Scan for the cell matching the given text and deliver its (X, Y) coordinate at center. 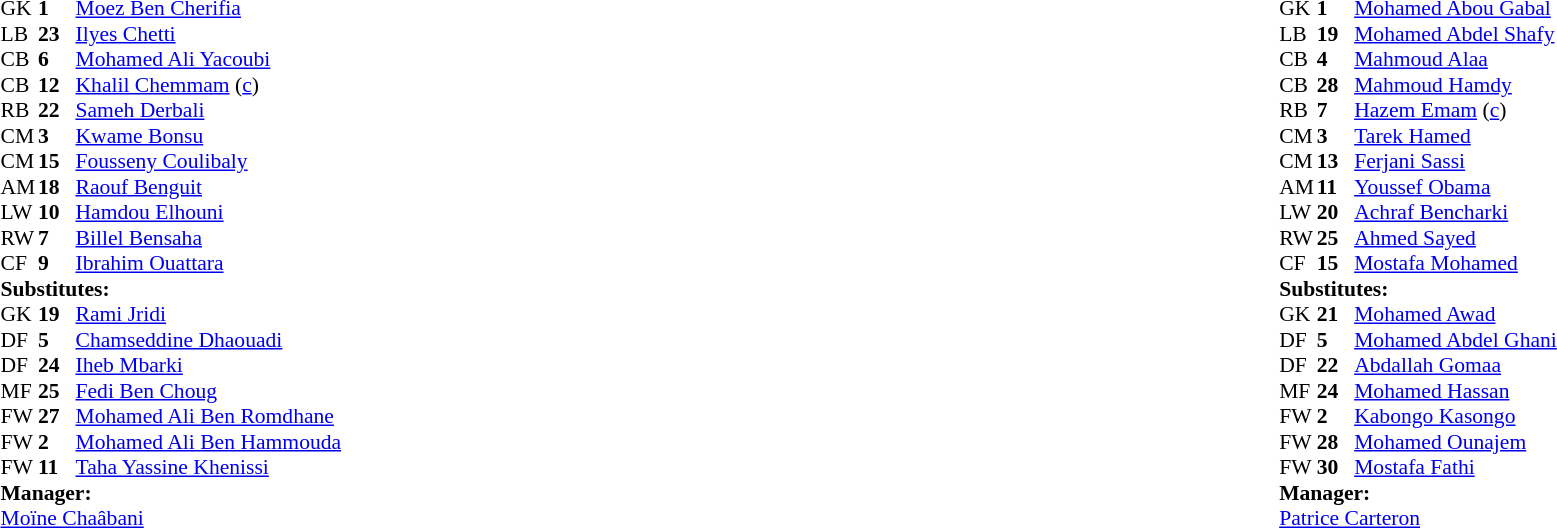
18 (57, 187)
Billel Bensaha (209, 238)
Abdallah Gomaa (1456, 365)
23 (57, 34)
Hamdou Elhouni (209, 213)
6 (57, 59)
Chamseddine Dhaouadi (209, 340)
27 (57, 417)
Ibrahim Ouattara (209, 263)
9 (57, 263)
Hazem Emam (c) (1456, 111)
Kabongo Kasongo (1456, 417)
Fousseny Coulibaly (209, 161)
Mohamed Abdel Ghani (1456, 340)
Mostafa Fathi (1456, 467)
Mohamed Ounajem (1456, 442)
Mohamed Ali Ben Hammouda (209, 442)
Mohamed Hassan (1456, 391)
10 (57, 213)
30 (1336, 467)
12 (57, 85)
13 (1336, 161)
Kwame Bonsu (209, 136)
Mohamed Abdel Shafy (1456, 34)
Achraf Bencharki (1456, 213)
Raouf Benguit (209, 187)
Rami Jridi (209, 315)
Mohamed Ali Yacoubi (209, 59)
4 (1336, 59)
Fedi Ben Choug (209, 391)
Mahmoud Hamdy (1456, 85)
Ferjani Sassi (1456, 161)
Ahmed Sayed (1456, 238)
Sameh Derbali (209, 111)
21 (1336, 315)
Tarek Hamed (1456, 136)
20 (1336, 213)
Youssef Obama (1456, 187)
Mohamed Ali Ben Romdhane (209, 417)
Taha Yassine Khenissi (209, 467)
Mostafa Mohamed (1456, 263)
Mahmoud Alaa (1456, 59)
Khalil Chemmam (c) (209, 85)
Mohamed Awad (1456, 315)
Iheb Mbarki (209, 365)
Ilyes Chetti (209, 34)
